Search for the cell housing the specified text and yield its [X, Y] center coordinate. 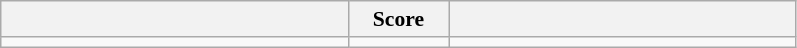
Score [398, 19]
